Determine the [x, y] coordinate at the center of the cell enclosing the given text.  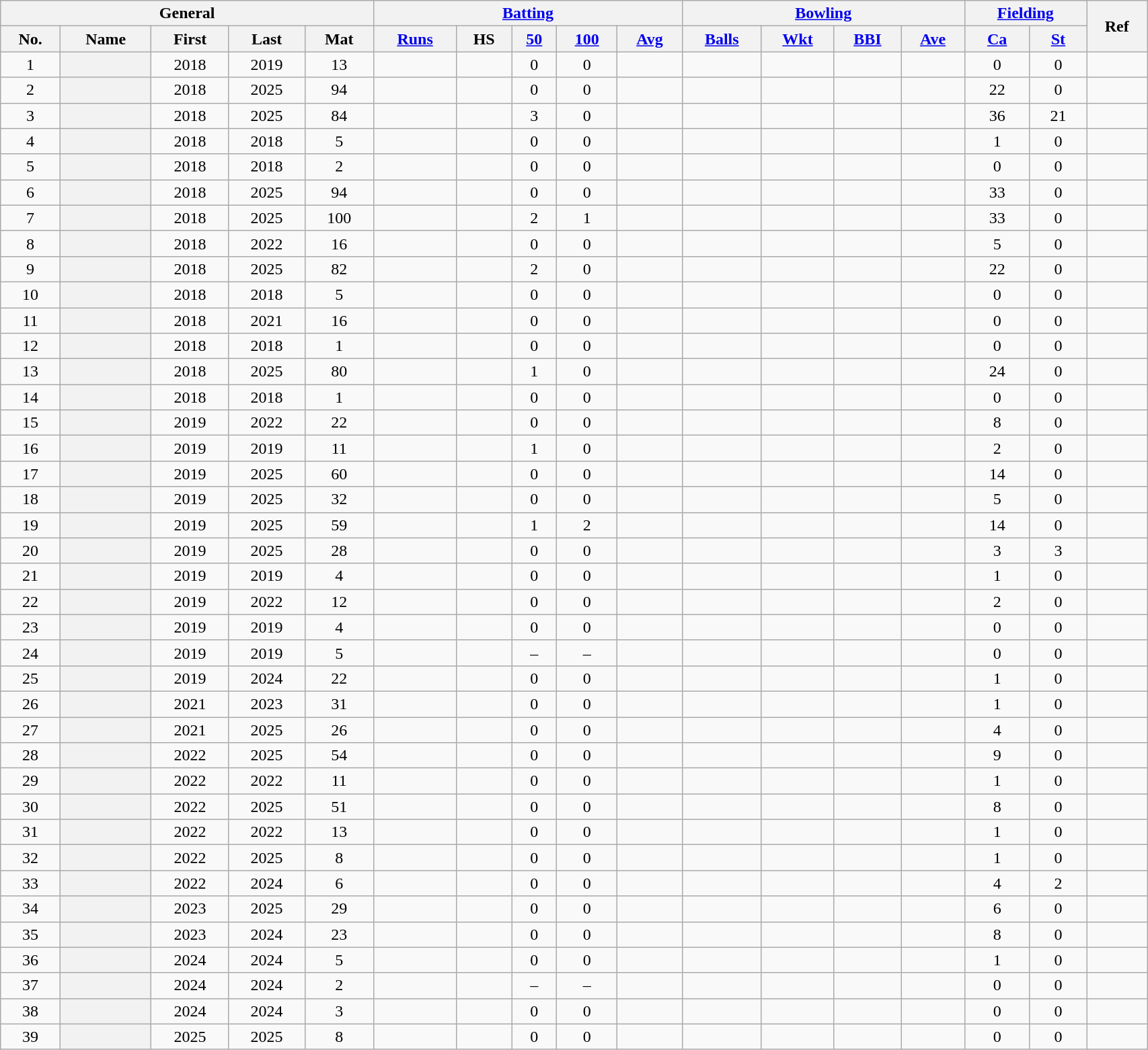
Avg [650, 39]
First [190, 39]
7 [31, 218]
Last [266, 39]
39 [31, 1037]
Ref [1117, 26]
No. [31, 39]
35 [31, 934]
Wkt [798, 39]
50 [534, 39]
HS [484, 39]
Ave [933, 39]
Runs [416, 39]
37 [31, 985]
19 [31, 525]
Bowling [823, 13]
82 [339, 269]
Balls [722, 39]
10 [31, 294]
80 [339, 372]
25 [31, 678]
27 [31, 729]
38 [31, 1011]
30 [31, 807]
60 [339, 474]
BBI [868, 39]
20 [31, 551]
Mat [339, 39]
General [187, 13]
51 [339, 807]
Name [106, 39]
Ca [997, 39]
34 [31, 909]
St [1058, 39]
54 [339, 756]
Fielding [1026, 13]
15 [31, 423]
18 [31, 499]
84 [339, 116]
17 [31, 474]
59 [339, 525]
Batting [529, 13]
